Detect which cell encompasses the target text, then output its (X, Y) center coordinate. 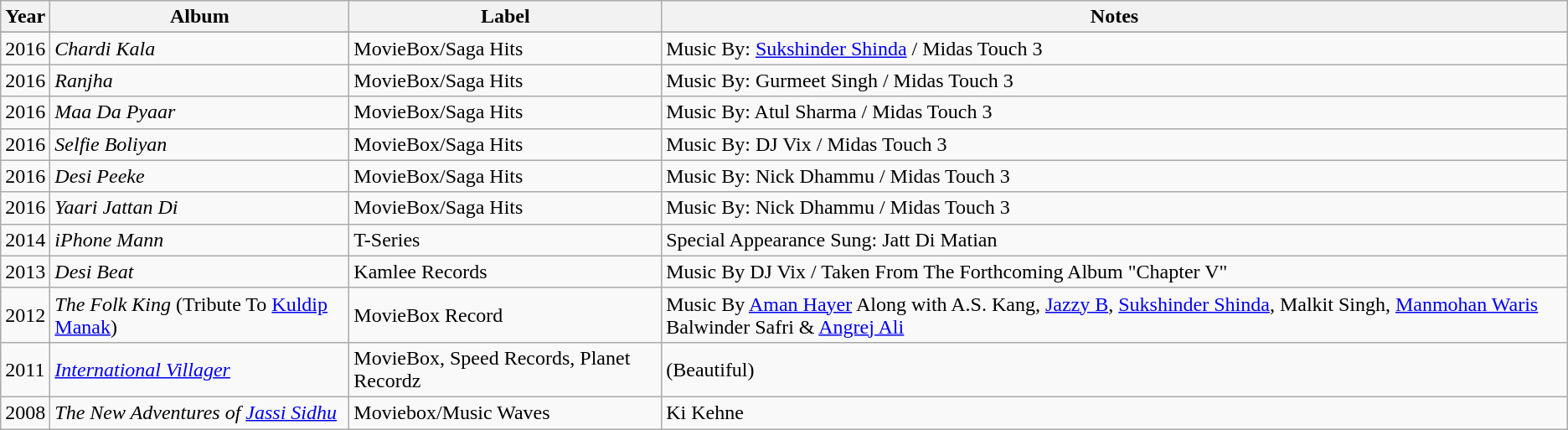
Label (506, 17)
Desi Beat (199, 272)
Chardi Kala (199, 49)
2011 (25, 369)
Yaari Jattan Di (199, 208)
Music By: Sukshinder Shinda / Midas Touch 3 (1115, 49)
MovieBox, Speed Records, Planet Recordz (506, 369)
Maa Da Pyaar (199, 112)
T-Series (506, 240)
2013 (25, 272)
Music By: Atul Sharma / Midas Touch 3 (1115, 112)
Desi Peeke (199, 176)
Music By: DJ Vix / Midas Touch 3 (1115, 144)
International Villager (199, 369)
2008 (25, 412)
Year (25, 17)
Special Appearance Sung: Jatt Di Matian (1115, 240)
Music By Aman Hayer Along with A.S. Kang, Jazzy B, Sukshinder Shinda, Malkit Singh, Manmohan Waris Balwinder Safri & Angrej Ali (1115, 315)
Moviebox/Music Waves (506, 412)
Kamlee Records (506, 272)
The New Adventures of Jassi Sidhu (199, 412)
Selfie Boliyan (199, 144)
The Folk King (Tribute To Kuldip Manak) (199, 315)
Music By: Gurmeet Singh / Midas Touch 3 (1115, 80)
Ranjha (199, 80)
iPhone Mann (199, 240)
2012 (25, 315)
Ki Kehne (1115, 412)
2014 (25, 240)
(Beautiful) (1115, 369)
Notes (1115, 17)
Music By DJ Vix / Taken From The Forthcoming Album "Chapter V" (1115, 272)
MovieBox Record (506, 315)
Album (199, 17)
